Detect which cell encompasses the target text, then output its [x, y] center coordinate. 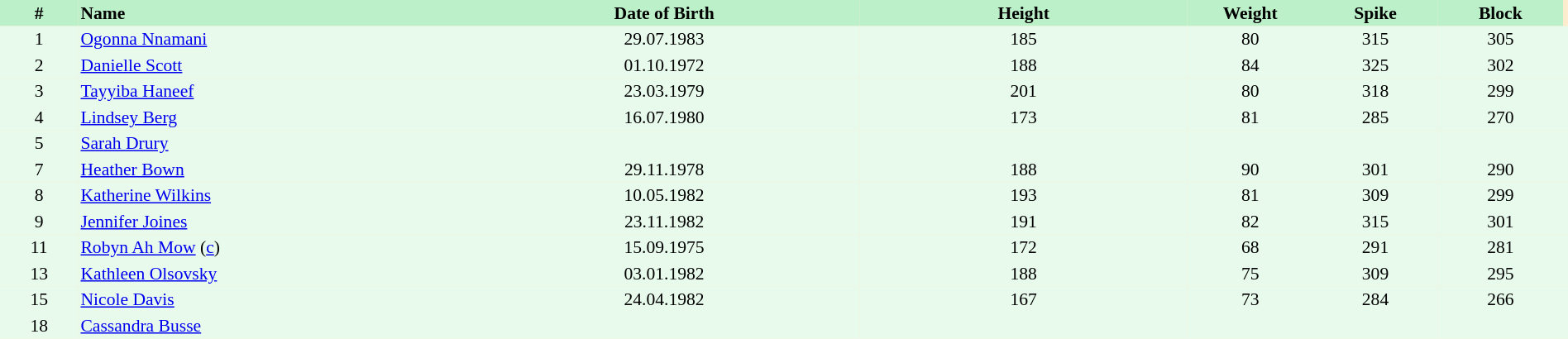
29.11.1978 [664, 169]
3 [39, 91]
1 [39, 40]
10.05.1982 [664, 195]
Lindsey Berg [273, 117]
193 [1024, 195]
284 [1374, 299]
Nicole Davis [273, 299]
9 [39, 222]
302 [1500, 65]
266 [1500, 299]
291 [1374, 248]
7 [39, 169]
4 [39, 117]
01.10.1972 [664, 65]
Kathleen Olsovsky [273, 274]
15.09.1975 [664, 248]
Ogonna Nnamani [273, 40]
5 [39, 144]
167 [1024, 299]
191 [1024, 222]
325 [1374, 65]
Weight [1250, 13]
Jennifer Joines [273, 222]
03.01.1982 [664, 274]
Danielle Scott [273, 65]
Katherine Wilkins [273, 195]
16.07.1980 [664, 117]
285 [1374, 117]
Robyn Ah Mow (c) [273, 248]
90 [1250, 169]
Name [273, 13]
Block [1500, 13]
295 [1500, 274]
75 [1250, 274]
Sarah Drury [273, 144]
290 [1500, 169]
82 [1250, 222]
68 [1250, 248]
15 [39, 299]
24.04.1982 [664, 299]
Heather Bown [273, 169]
Cassandra Busse [273, 326]
13 [39, 274]
Date of Birth [664, 13]
281 [1500, 248]
173 [1024, 117]
73 [1250, 299]
18 [39, 326]
2 [39, 65]
185 [1024, 40]
11 [39, 248]
318 [1374, 91]
8 [39, 195]
Tayyiba Haneef [273, 91]
Height [1024, 13]
# [39, 13]
270 [1500, 117]
23.11.1982 [664, 222]
84 [1250, 65]
305 [1500, 40]
172 [1024, 248]
Spike [1374, 13]
23.03.1979 [664, 91]
201 [1024, 91]
29.07.1983 [664, 40]
